Determine the (x, y) coordinate at the center of the cell enclosing the given text.  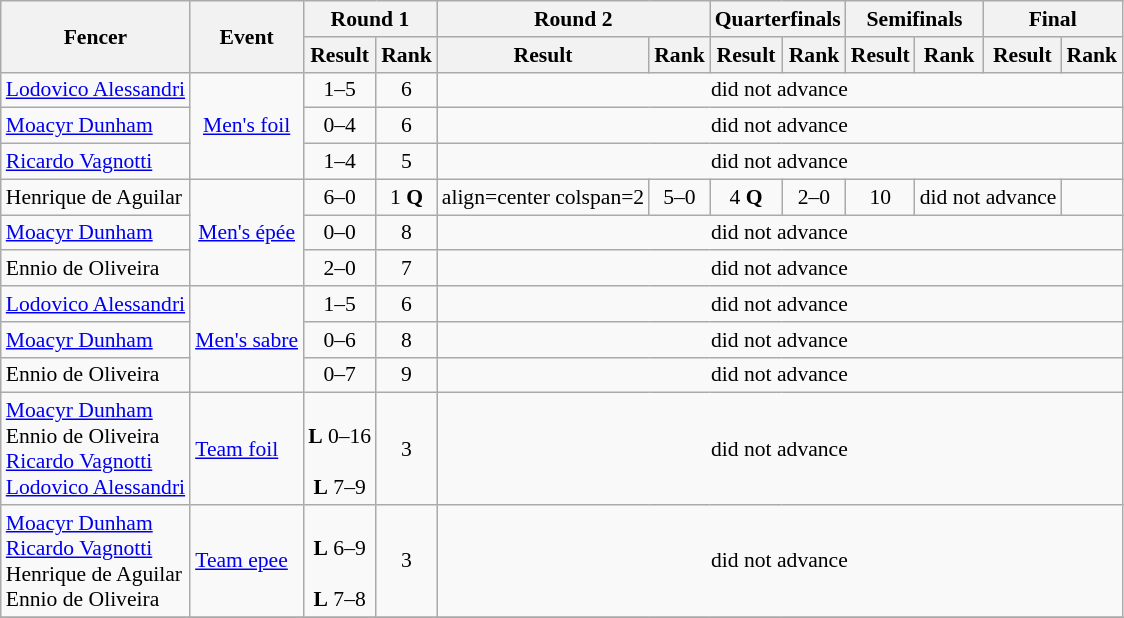
Moacyr Dunham Ennio de Oliveira Ricardo Vagnotti Lodovico Alessandri (96, 449)
Men's épée (246, 232)
L 6–9 L 7–8 (340, 561)
Men's sabre (246, 340)
5 (406, 162)
Semifinals (915, 19)
Event (246, 36)
Final (1052, 19)
Quarterfinals (778, 19)
Round 1 (370, 19)
Henrique de Aguilar (96, 197)
1 Q (406, 197)
0–4 (340, 126)
align=center colspan=2 (543, 197)
4 Q (746, 197)
7 (406, 269)
Team epee (246, 561)
6–0 (340, 197)
9 (406, 375)
0–7 (340, 375)
1–4 (340, 162)
Men's foil (246, 126)
0–0 (340, 233)
5–0 (680, 197)
Ricardo Vagnotti (96, 162)
Fencer (96, 36)
Team foil (246, 449)
Round 2 (574, 19)
10 (880, 197)
Moacyr Dunham Ricardo Vagnotti Henrique de Aguilar Ennio de Oliveira (96, 561)
0–6 (340, 340)
L 0–16 L 7–9 (340, 449)
